Scan for the cell matching the given text and deliver its [X, Y] coordinate at center. 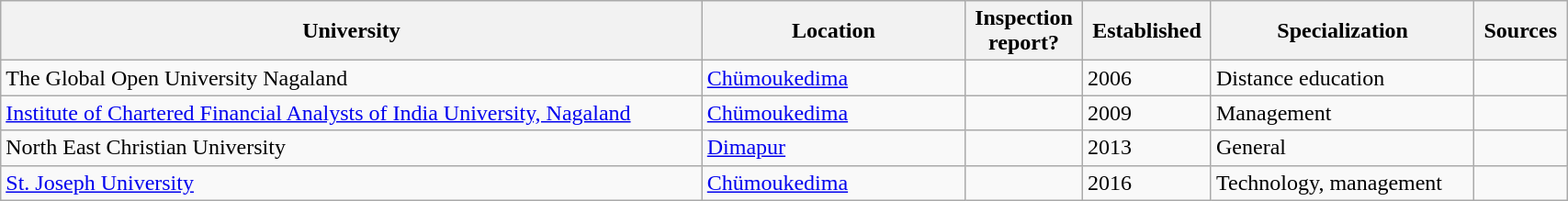
2006 [1147, 78]
2013 [1147, 148]
Sources [1521, 31]
Technology, management [1342, 183]
Established [1147, 31]
The Global Open University Nagaland [352, 78]
Dimapur [833, 148]
St. Joseph University [352, 183]
University [352, 31]
Inspection report? [1024, 31]
Distance education [1342, 78]
Specialization [1342, 31]
Institute of Chartered Financial Analysts of India University, Nagaland [352, 113]
2009 [1147, 113]
2016 [1147, 183]
Location [833, 31]
General [1342, 148]
Management [1342, 113]
North East Christian University [352, 148]
